Detect which cell encompasses the target text, then output its [X, Y] center coordinate. 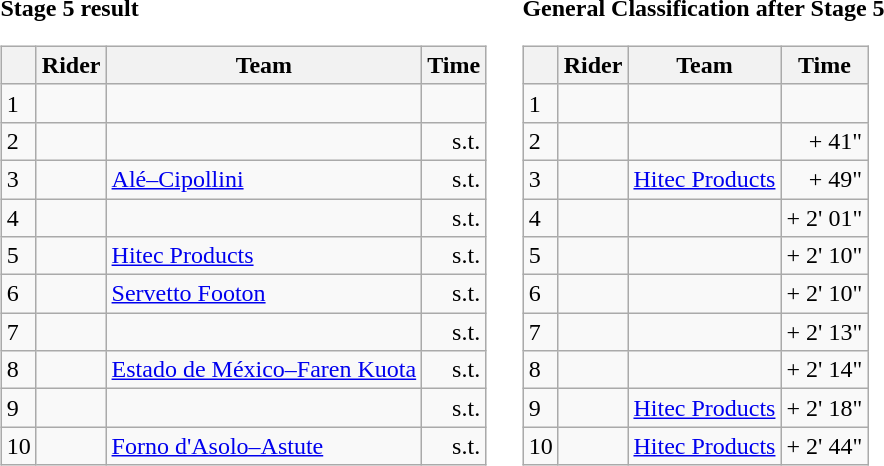
+ 2' 13" [824, 332]
Forno d'Asolo–Astute [264, 446]
+ 41" [824, 141]
Alé–Cipollini [264, 179]
Servetto Footon [264, 294]
+ 2' 18" [824, 408]
+ 2' 01" [824, 217]
Estado de México–Faren Kuota [264, 370]
+ 2' 14" [824, 370]
+ 49" [824, 179]
+ 2' 44" [824, 446]
